Return the (x, y) coordinate for the center point of the cell that contains the specified text.  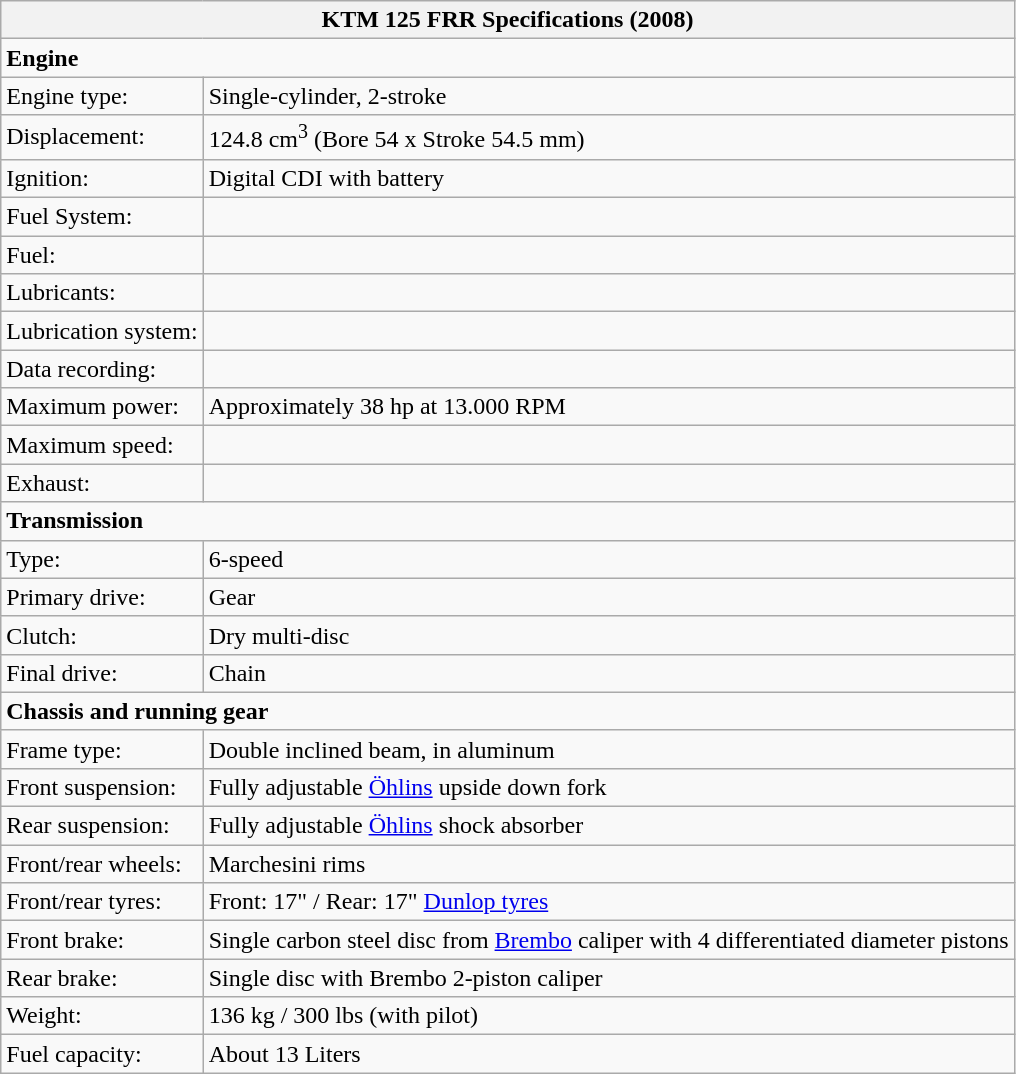
Ignition: (102, 178)
Marchesini rims (608, 864)
Engine type: (102, 96)
Type: (102, 559)
About 13 Liters (608, 1054)
Chain (608, 673)
Single-cylinder, 2-stroke (608, 96)
Primary drive: (102, 597)
Displacement: (102, 138)
Weight: (102, 1016)
Front: 17" / Rear: 17" Dunlop tyres (608, 902)
Fully adjustable Öhlins shock absorber (608, 826)
Fully adjustable Öhlins upside down fork (608, 787)
Transmission (508, 521)
Front brake: (102, 940)
Rear suspension: (102, 826)
6-speed (608, 559)
Digital CDI with battery (608, 178)
Data recording: (102, 369)
Dry multi-disc (608, 635)
Maximum speed: (102, 445)
Single disc with Brembo 2-piston caliper (608, 978)
Fuel: (102, 255)
Front suspension: (102, 787)
Fuel System: (102, 217)
Lubricants: (102, 293)
Approximately 38 hp at 13.000 RPM (608, 407)
Chassis and running gear (508, 711)
124.8 cm3 (Bore 54 x Stroke 54.5 mm) (608, 138)
Exhaust: (102, 483)
Fuel capacity: (102, 1054)
Lubrication system: (102, 331)
Front/rear wheels: (102, 864)
Frame type: (102, 749)
Double inclined beam, in aluminum (608, 749)
KTM 125 FRR Specifications (2008) (508, 20)
136 kg / 300 lbs (with pilot) (608, 1016)
Front/rear tyres: (102, 902)
Engine (508, 58)
Final drive: (102, 673)
Single carbon steel disc from Brembo caliper with 4 differentiated diameter pistons (608, 940)
Gear (608, 597)
Clutch: (102, 635)
Rear brake: (102, 978)
Maximum power: (102, 407)
